Identify which cell holds the provided text, then report its (X, Y) central coordinate. 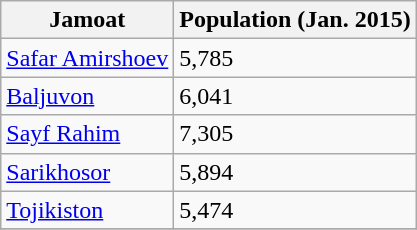
Sarikhosor (88, 172)
Baljuvon (88, 96)
Tojikiston (88, 210)
5,785 (295, 58)
6,041 (295, 96)
5,894 (295, 172)
Jamoat (88, 20)
Population (Jan. 2015) (295, 20)
5,474 (295, 210)
Sayf Rahim (88, 134)
7,305 (295, 134)
Safar Amirshoev (88, 58)
